Scan for the cell matching the given text and deliver its (x, y) coordinate at center. 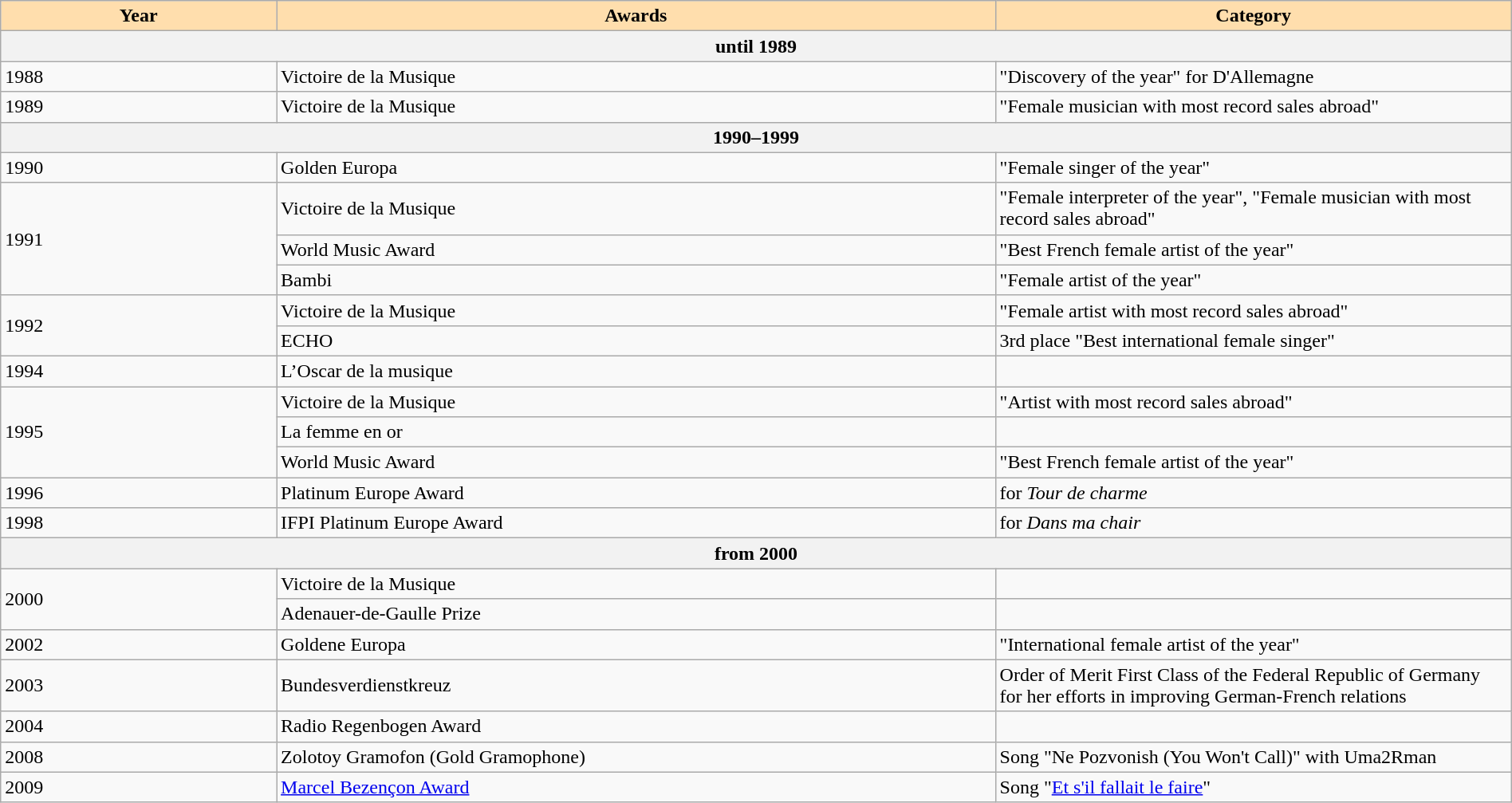
Song "Et s'il fallait le faire" (1254, 787)
"Female musician with most record sales abroad" (1254, 107)
"Artist with most record sales abroad" (1254, 401)
"International female artist of the year" (1254, 644)
Platinum Europe Award (636, 493)
for Tour de charme (1254, 493)
1998 (139, 523)
Bundesverdienstkreuz (636, 686)
Year (139, 16)
1996 (139, 493)
Bambi (636, 280)
2002 (139, 644)
1991 (139, 239)
Category (1254, 16)
1989 (139, 107)
Awards (636, 16)
"Female artist with most record sales abroad" (1254, 310)
Radio Regenbogen Award (636, 726)
La femme en or (636, 432)
from 2000 (756, 553)
2003 (139, 686)
2000 (139, 599)
Adenauer-de-Gaulle Prize (636, 614)
3rd place "Best international female singer" (1254, 340)
Song "Ne Pozvonish (You Won't Call)" with Uma2Rman (1254, 757)
1992 (139, 325)
1994 (139, 371)
"Female interpreter of the year", "Female musician with most record sales abroad" (1254, 209)
1990 (139, 167)
Zolotoy Gramofon (Gold Gramophone) (636, 757)
Golden Europa (636, 167)
"Female artist of the year" (1254, 280)
1990–1999 (756, 137)
2009 (139, 787)
Marcel Bezençon Award (636, 787)
Goldene Europa (636, 644)
Order of Merit First Class of the Federal Republic of Germany for her efforts in improving German-French relations (1254, 686)
L’Oscar de la musique (636, 371)
1988 (139, 77)
for Dans ma chair (1254, 523)
"Female singer of the year" (1254, 167)
"Discovery of the year" for D'Allemagne (1254, 77)
1995 (139, 431)
2004 (139, 726)
ECHO (636, 340)
until 1989 (756, 46)
2008 (139, 757)
IFPI Platinum Europe Award (636, 523)
